Search for the cell housing the specified text and yield its (x, y) center coordinate. 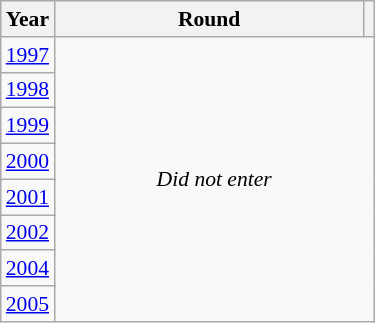
1999 (28, 126)
2002 (28, 233)
1997 (28, 55)
Round (209, 19)
2001 (28, 197)
2000 (28, 162)
2005 (28, 304)
Year (28, 19)
Did not enter (214, 180)
1998 (28, 90)
2004 (28, 269)
